Provide the (x, y) coordinate of the cell's center where the given text is located.  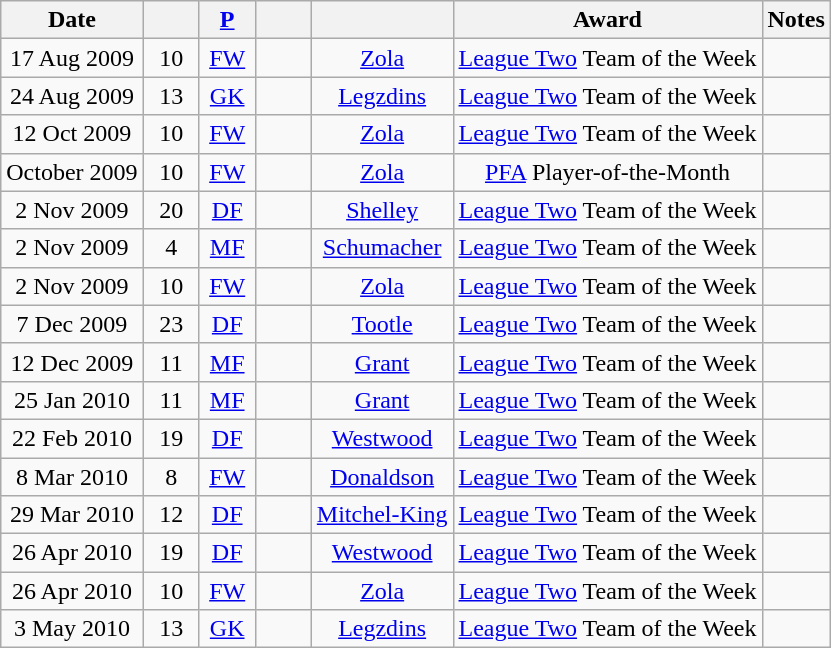
12 Oct 2009 (72, 134)
23 (171, 324)
3 May 2010 (72, 629)
PFA Player-of-the-Month (608, 172)
12 Dec 2009 (72, 362)
Shelley (382, 210)
P (227, 20)
12 (171, 515)
Schumacher (382, 248)
7 Dec 2009 (72, 324)
8 Mar 2010 (72, 477)
8 (171, 477)
Mitchel-King (382, 515)
4 (171, 248)
29 Mar 2010 (72, 515)
Date (72, 20)
22 Feb 2010 (72, 438)
20 (171, 210)
Notes (796, 20)
Award (608, 20)
Donaldson (382, 477)
Tootle (382, 324)
October 2009 (72, 172)
24 Aug 2009 (72, 96)
25 Jan 2010 (72, 400)
17 Aug 2009 (72, 58)
